Pinpoint the cell where the given text exists, returning its [x, y] midpoint coordinate. 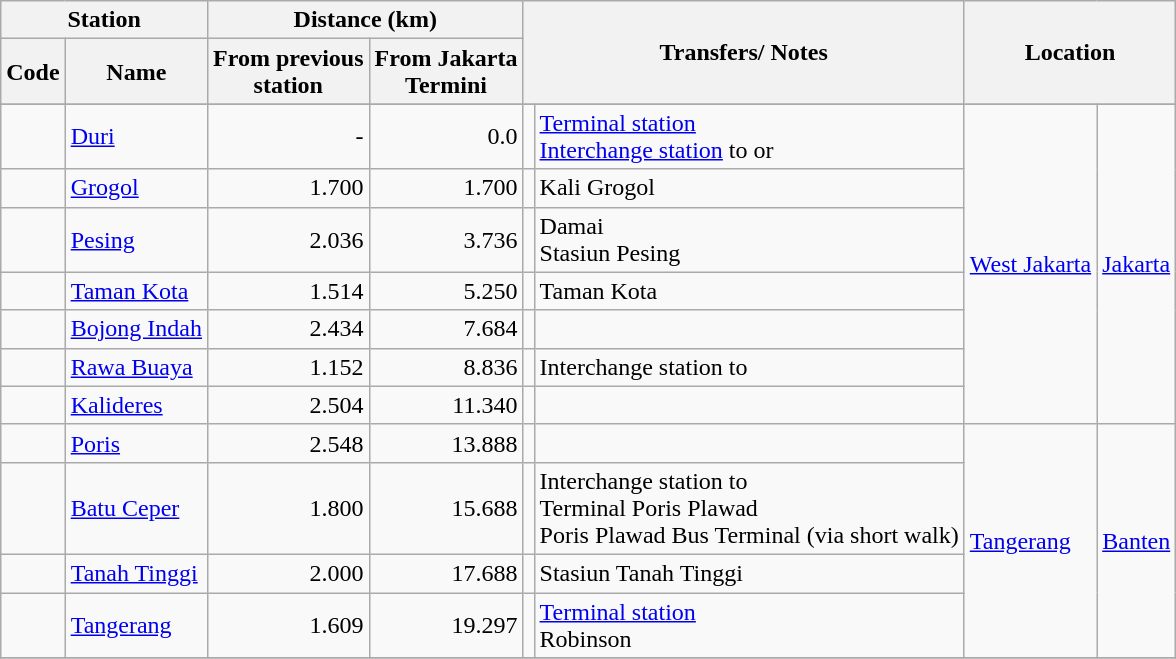
Pesing [136, 240]
Batu Ceper [136, 508]
Banten [1136, 540]
Poris [136, 443]
2.036 [289, 240]
Station [104, 20]
1.609 [289, 624]
1.514 [289, 291]
Damai Stasiun Pesing [749, 240]
2.548 [289, 443]
17.688 [446, 573]
West Jakarta [1030, 264]
1.800 [289, 508]
Distance (km) [366, 20]
8.836 [446, 367]
2.504 [289, 405]
7.684 [446, 329]
Rawa Buaya [136, 367]
5.250 [446, 291]
Interchange station to Terminal Poris Plawad Poris Plawad Bus Terminal (via short walk) [749, 508]
Name [136, 72]
0.0 [446, 136]
Kalideres [136, 405]
2.000 [289, 573]
1.152 [289, 367]
Transfers/ Notes [744, 52]
15.688 [446, 508]
13.888 [446, 443]
Stasiun Tanah Tinggi [749, 573]
From JakartaTermini [446, 72]
11.340 [446, 405]
Terminal station Robinson [749, 624]
From previousstation [289, 72]
Bojong Indah [136, 329]
Location [1070, 52]
19.297 [446, 624]
Code [33, 72]
- [289, 136]
Grogol [136, 188]
3.736 [446, 240]
Terminal stationInterchange station to or [749, 136]
2.434 [289, 329]
Kali Grogol [749, 188]
Jakarta [1136, 264]
Duri [136, 136]
Tanah Tinggi [136, 573]
Interchange station to [749, 367]
